From the cell containing the given text, extract its center point as [X, Y] coordinate. 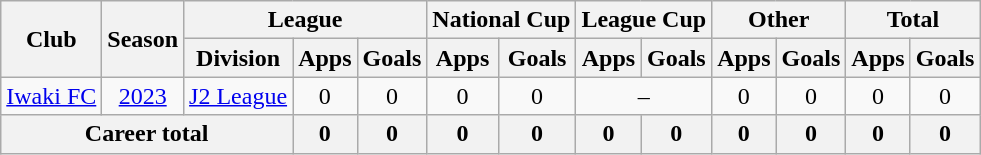
Club [52, 39]
League [306, 20]
Iwaki FC [52, 96]
2023 [143, 96]
League Cup [644, 20]
Division [238, 58]
National Cup [502, 20]
Other [779, 20]
Total [913, 20]
– [644, 96]
J2 League [238, 96]
Career total [147, 134]
Season [143, 39]
